Identify which cell holds the provided text, then report its [X, Y] central coordinate. 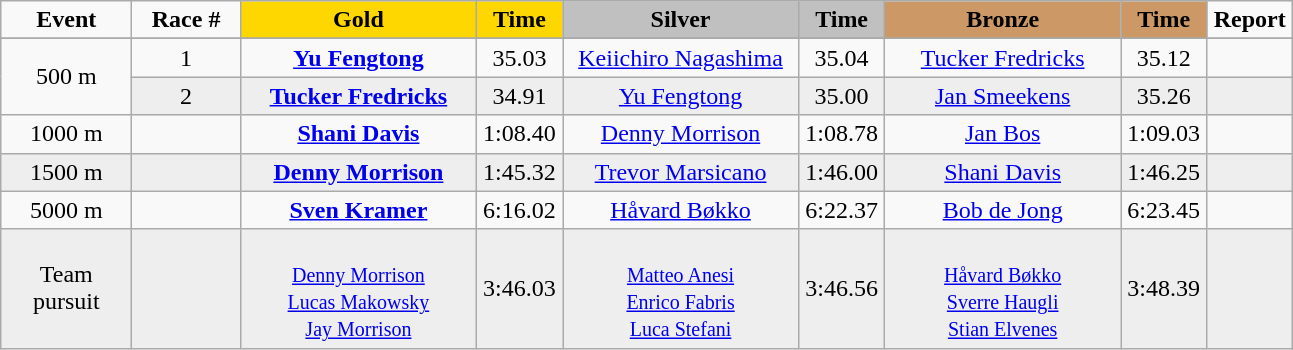
2 [186, 96]
Jan Bos [1003, 134]
35.12 [1164, 58]
1 [186, 58]
1:45.32 [519, 172]
6:22.37 [842, 210]
Sven Kramer [358, 210]
35.04 [842, 58]
3:48.39 [1164, 288]
1:08.78 [842, 134]
1:46.00 [842, 172]
Håvard Bøkko [680, 210]
35.03 [519, 58]
6:23.45 [1164, 210]
1000 m [66, 134]
Team pursuit [66, 288]
Trevor Marsicano [680, 172]
1:46.25 [1164, 172]
Bob de Jong [1003, 210]
1500 m [66, 172]
1:09.03 [1164, 134]
Gold [358, 20]
34.91 [519, 96]
Matteo AnesiEnrico FabrisLuca Stefani [680, 288]
Event [66, 20]
5000 m [66, 210]
Silver [680, 20]
35.00 [842, 96]
Race # [186, 20]
Håvard BøkkoSverre HaugliStian Elvenes [1003, 288]
Bronze [1003, 20]
Jan Smeekens [1003, 96]
500 m [66, 77]
3:46.56 [842, 288]
Report [1250, 20]
Keiichiro Nagashima [680, 58]
6:16.02 [519, 210]
3:46.03 [519, 288]
35.26 [1164, 96]
1:08.40 [519, 134]
Denny MorrisonLucas MakowskyJay Morrison [358, 288]
